Find where the given text appears and provide that cell's center as (x, y) coordinate. 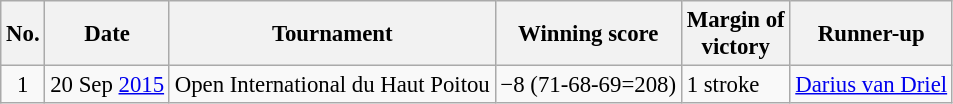
Winning score (588, 34)
1 (23, 85)
Darius van Driel (871, 85)
Runner-up (871, 34)
−8 (71-68-69=208) (588, 85)
20 Sep 2015 (107, 85)
Open International du Haut Poitou (332, 85)
Margin ofvictory (736, 34)
1 stroke (736, 85)
Date (107, 34)
No. (23, 34)
Tournament (332, 34)
